Determine the [X, Y] coordinate at the center of the cell enclosing the given text.  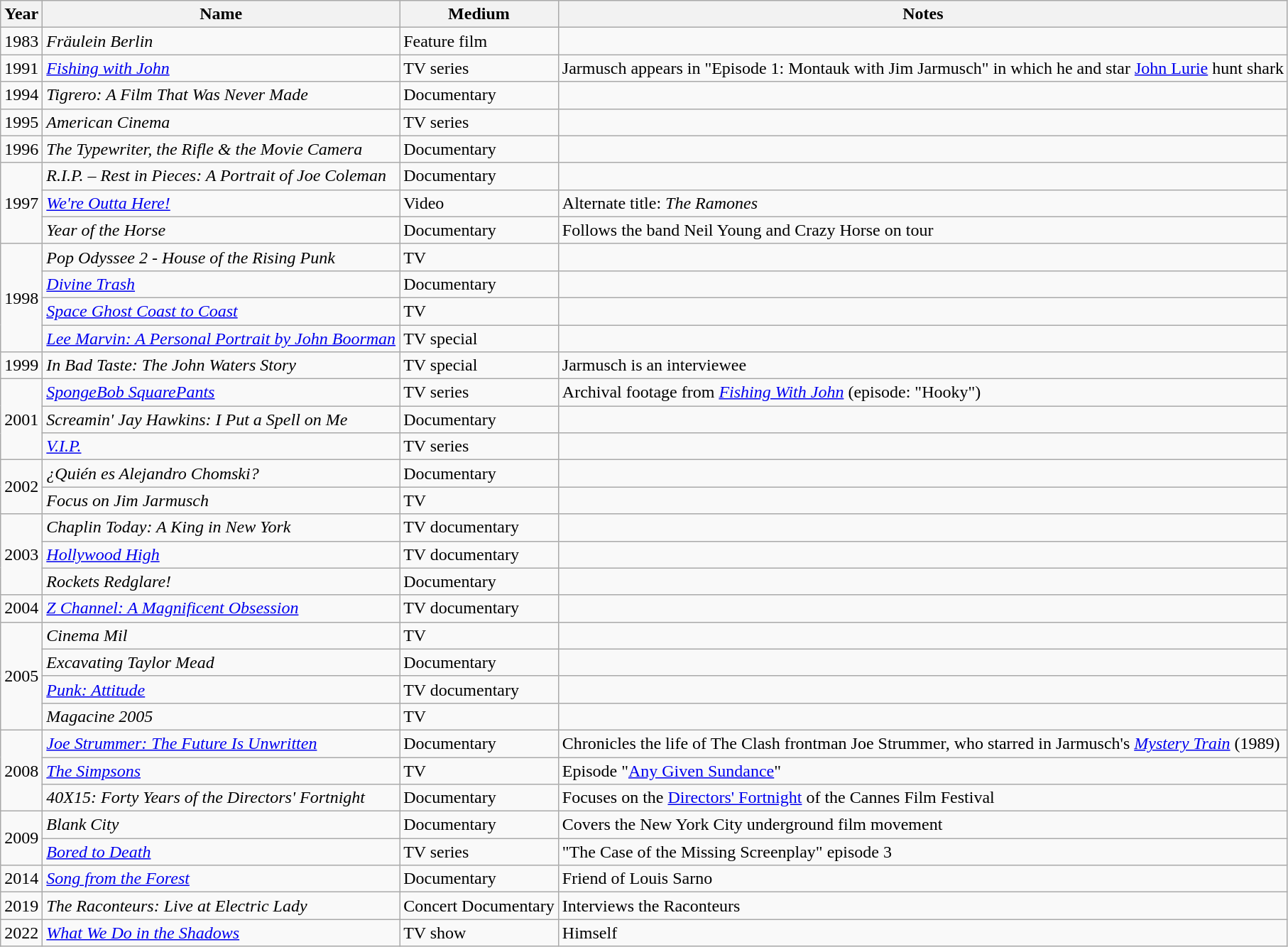
American Cinema [222, 122]
We're Outta Here! [222, 203]
Friend of Louis Sarno [923, 879]
1998 [21, 297]
1991 [21, 68]
Magacine 2005 [222, 716]
The Typewriter, the Rifle & the Movie Camera [222, 149]
V.I.P. [222, 447]
Joe Strummer: The Future Is Unwritten [222, 743]
1983 [21, 41]
Name [222, 14]
What We Do in the Shadows [222, 933]
40X15: Forty Years of the Directors' Fortnight [222, 798]
Song from the Forest [222, 879]
SpongeBob SquarePants [222, 393]
The Simpsons [222, 770]
2003 [21, 554]
Punk: Attitude [222, 689]
Jarmusch appears in "Episode 1: Montauk with Jim Jarmusch" in which he and star John Lurie hunt shark [923, 68]
TV show [479, 933]
Focuses on the Directors' Fortnight of the Cannes Film Festival [923, 798]
Feature film [479, 41]
1994 [21, 95]
Lee Marvin: A Personal Portrait by John Boorman [222, 339]
2004 [21, 608]
The Raconteurs: Live at Electric Lady [222, 906]
Tigrero: A Film That Was Never Made [222, 95]
1997 [21, 203]
Jarmusch is an interviewee [923, 366]
Divine Trash [222, 284]
Chaplin Today: A King in New York [222, 527]
Alternate title: The Ramones [923, 203]
1999 [21, 366]
Z Channel: A Magnificent Obsession [222, 608]
Space Ghost Coast to Coast [222, 311]
1996 [21, 149]
Chronicles the life of The Clash frontman Joe Strummer, who starred in Jarmusch's Mystery Train (1989) [923, 743]
Archival footage from Fishing With John (episode: "Hooky") [923, 393]
Episode "Any Given Sundance" [923, 770]
Focus on Jim Jarmusch [222, 500]
2008 [21, 770]
Year [21, 14]
Notes [923, 14]
2014 [21, 879]
Follows the band Neil Young and Crazy Horse on tour [923, 230]
2001 [21, 420]
¿Quién es Alejandro Chomski? [222, 474]
Medium [479, 14]
Pop Odyssee 2 - House of the Rising Punk [222, 257]
Cinema Mil [222, 635]
Concert Documentary [479, 906]
2019 [21, 906]
2002 [21, 487]
Bored to Death [222, 852]
Fishing with John [222, 68]
"The Case of the Missing Screenplay" episode 3 [923, 852]
Blank City [222, 825]
2009 [21, 838]
In Bad Taste: The John Waters Story [222, 366]
Himself [923, 933]
Excavating Taylor Mead [222, 662]
Screamin' Jay Hawkins: I Put a Spell on Me [222, 420]
Video [479, 203]
R.I.P. – Rest in Pieces: A Portrait of Joe Coleman [222, 176]
2022 [21, 933]
Interviews the Raconteurs [923, 906]
1995 [21, 122]
Hollywood High [222, 554]
Year of the Horse [222, 230]
Rockets Redglare! [222, 581]
Fräulein Berlin [222, 41]
2005 [21, 676]
Covers the New York City underground film movement [923, 825]
